Determine the [X, Y] coordinate at the center of the cell enclosing the given text.  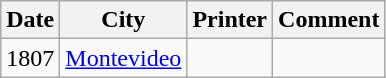
Printer [230, 20]
Date [30, 20]
Comment [329, 20]
1807 [30, 58]
City [124, 20]
Montevideo [124, 58]
